Capture the cell that displays the provided text and extract its [X, Y] central coordinate. 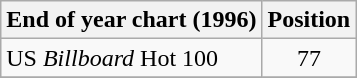
US Billboard Hot 100 [132, 58]
End of year chart (1996) [132, 20]
Position [309, 20]
77 [309, 58]
